Determine the [x, y] coordinate at the center of the cell enclosing the given text.  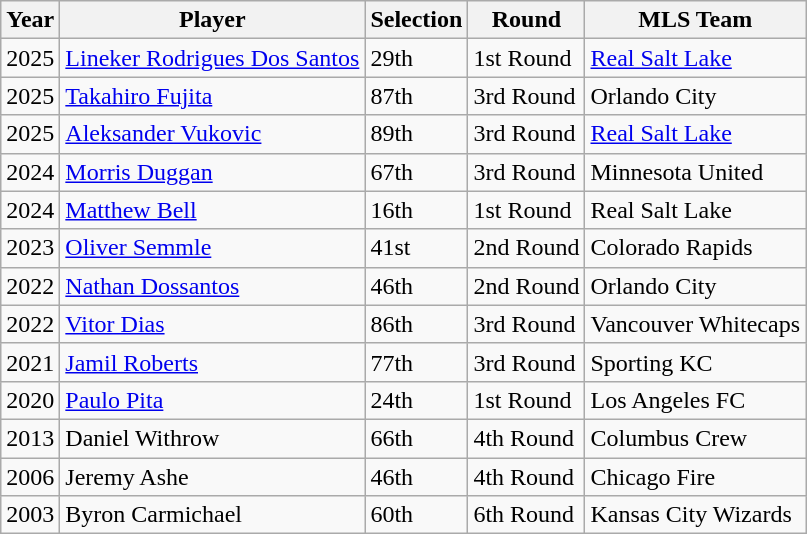
Aleksander Vukovic [212, 134]
Byron Carmichael [212, 515]
Sporting KC [696, 362]
Player [212, 20]
Vancouver Whitecaps [696, 324]
24th [416, 400]
2021 [30, 362]
Jeremy Ashe [212, 477]
Oliver Semmle [212, 248]
Paulo Pita [212, 400]
41st [416, 248]
Chicago Fire [696, 477]
87th [416, 96]
Colorado Rapids [696, 248]
66th [416, 438]
2020 [30, 400]
Los Angeles FC [696, 400]
Columbus Crew [696, 438]
Minnesota United [696, 172]
Year [30, 20]
MLS Team [696, 20]
2023 [30, 248]
86th [416, 324]
Jamil Roberts [212, 362]
2013 [30, 438]
Kansas City Wizards [696, 515]
Lineker Rodrigues Dos Santos [212, 58]
Selection [416, 20]
Daniel Withrow [212, 438]
6th Round [526, 515]
29th [416, 58]
67th [416, 172]
2006 [30, 477]
77th [416, 362]
Round [526, 20]
Nathan Dossantos [212, 286]
60th [416, 515]
Takahiro Fujita [212, 96]
Morris Duggan [212, 172]
2003 [30, 515]
16th [416, 210]
Vitor Dias [212, 324]
89th [416, 134]
Matthew Bell [212, 210]
